Detect which cell encompasses the target text, then output its (X, Y) center coordinate. 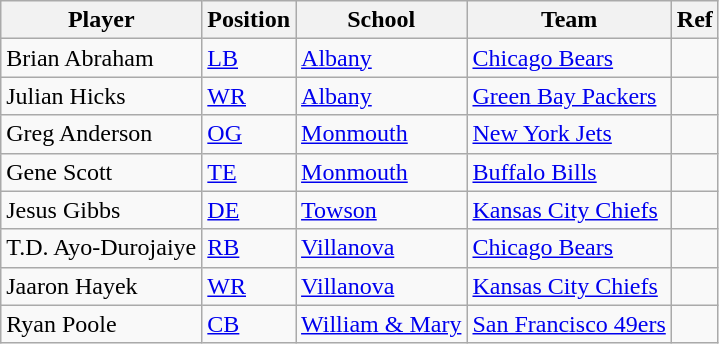
DE (249, 210)
RB (249, 248)
LB (249, 58)
School (382, 20)
Towson (382, 210)
San Francisco 49ers (569, 324)
Greg Anderson (102, 134)
OG (249, 134)
Jaaron Hayek (102, 286)
Team (569, 20)
Buffalo Bills (569, 172)
William & Mary (382, 324)
Julian Hicks (102, 96)
CB (249, 324)
New York Jets (569, 134)
T.D. Ayo-Durojaiye (102, 248)
Brian Abraham (102, 58)
Green Bay Packers (569, 96)
Ryan Poole (102, 324)
Player (102, 20)
Ref (694, 20)
Gene Scott (102, 172)
Position (249, 20)
Jesus Gibbs (102, 210)
TE (249, 172)
